Find where the given text appears and provide that cell's center as [X, Y] coordinate. 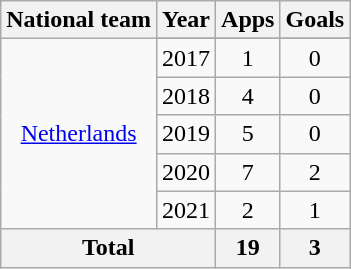
Goals [315, 20]
Year [186, 20]
3 [315, 248]
2021 [186, 210]
19 [248, 248]
Apps [248, 20]
7 [248, 172]
5 [248, 134]
National team [79, 20]
Netherlands [79, 134]
2018 [186, 96]
4 [248, 96]
2020 [186, 172]
2017 [186, 58]
2019 [186, 134]
Total [108, 248]
